Pinpoint the cell where the given text exists, returning its [x, y] midpoint coordinate. 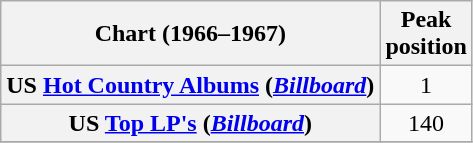
Chart (1966–1967) [190, 34]
Peakposition [426, 34]
US Hot Country Albums (Billboard) [190, 85]
US Top LP's (Billboard) [190, 123]
1 [426, 85]
140 [426, 123]
